Provide the (X, Y) coordinate of the cell's center where the given text is located.  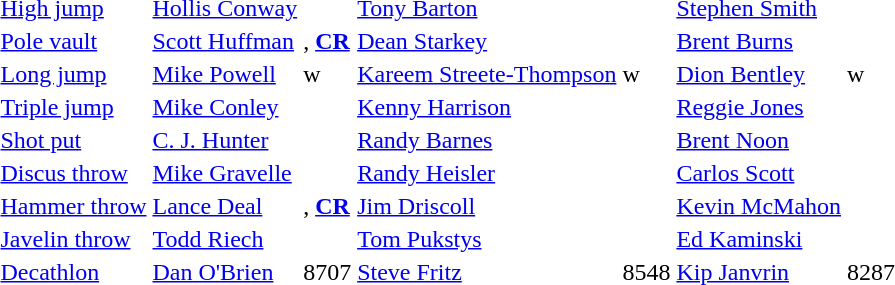
C. J. Hunter (225, 140)
Randy Heisler (487, 173)
Dion Bentley (759, 74)
Tom Pukstys (487, 239)
Brent Noon (759, 140)
Mike Conley (225, 107)
Ed Kaminski (759, 239)
Lance Deal (225, 206)
Dean Starkey (487, 41)
Reggie Jones (759, 107)
Kenny Harrison (487, 107)
Todd Riech (225, 239)
Jim Driscoll (487, 206)
Mike Powell (225, 74)
Carlos Scott (759, 173)
Kareem Streete-Thompson (487, 74)
Mike Gravelle (225, 173)
Brent Burns (759, 41)
Scott Huffman (225, 41)
Kevin McMahon (759, 206)
Randy Barnes (487, 140)
